Detect which cell encompasses the target text, then output its [x, y] center coordinate. 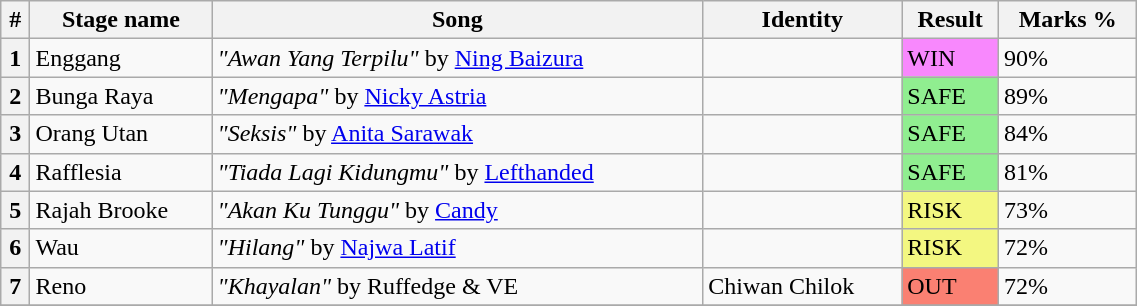
Song [458, 20]
"Mengapa" by Nicky Astria [458, 96]
"Hilang" by Najwa Latif [458, 248]
1 [16, 58]
# [16, 20]
90% [1068, 58]
"Akan Ku Tunggu" by Candy [458, 210]
6 [16, 248]
84% [1068, 134]
OUT [950, 286]
"Tiada Lagi Kidungmu" by Lefthanded [458, 172]
WIN [950, 58]
Wau [121, 248]
89% [1068, 96]
Bunga Raya [121, 96]
2 [16, 96]
"Khayalan" by Ruffedge & VE [458, 286]
Stage name [121, 20]
Rajah Brooke [121, 210]
Orang Utan [121, 134]
3 [16, 134]
Reno [121, 286]
Result [950, 20]
Rafflesia [121, 172]
81% [1068, 172]
Enggang [121, 58]
5 [16, 210]
"Awan Yang Terpilu" by Ning Baizura [458, 58]
73% [1068, 210]
7 [16, 286]
"Seksis" by Anita Sarawak [458, 134]
Identity [802, 20]
Chiwan Chilok [802, 286]
Marks % [1068, 20]
4 [16, 172]
